Detect which cell encompasses the target text, then output its (X, Y) center coordinate. 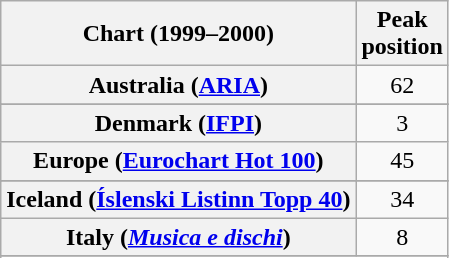
Iceland (Íslenski Listinn Topp 40) (178, 199)
45 (402, 161)
8 (402, 237)
Europe (Eurochart Hot 100) (178, 161)
Peakposition (402, 34)
34 (402, 199)
Italy (Musica e dischi) (178, 237)
Chart (1999–2000) (178, 34)
62 (402, 85)
3 (402, 123)
Denmark (IFPI) (178, 123)
Australia (ARIA) (178, 85)
